Return (X, Y) of the center of cell containing provided text 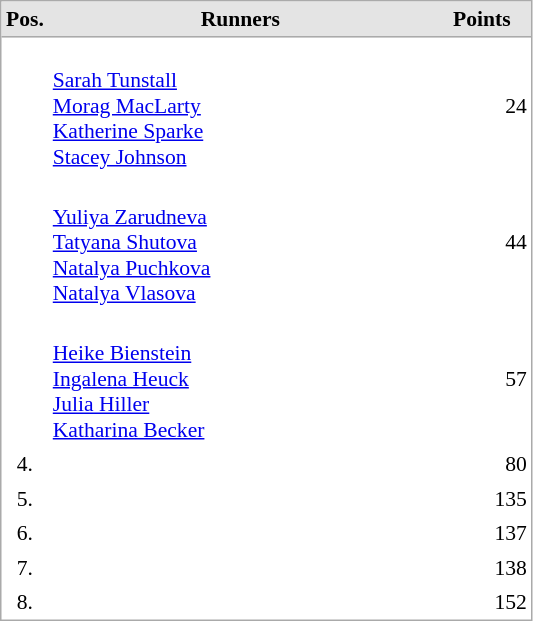
Pos. (26, 20)
138 (482, 567)
5. (26, 499)
Runners (240, 20)
152 (482, 602)
80 (482, 464)
137 (482, 533)
7. (26, 567)
135 (482, 499)
6. (26, 533)
Heike Bienstein Ingalena Heuck Julia Hiller Katharina Becker (240, 378)
Yuliya Zarudneva Tatyana Shutova Natalya Puchkova Natalya Vlasova (240, 242)
44 (482, 242)
24 (482, 106)
57 (482, 378)
Points (482, 20)
8. (26, 602)
4. (26, 464)
Sarah Tunstall Morag MacLarty Katherine Sparke Stacey Johnson (240, 106)
